Output the (X, Y) coordinate of the center of the cell containing the given text.  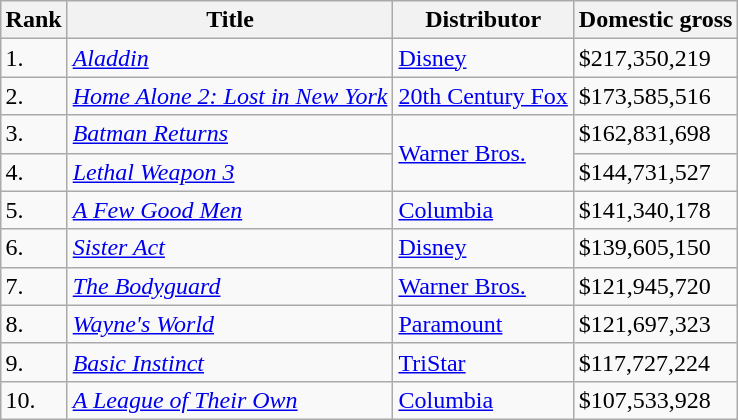
5. (34, 210)
$141,340,178 (656, 210)
$139,605,150 (656, 248)
9. (34, 362)
TriStar (483, 362)
Paramount (483, 324)
Distributor (483, 20)
Lethal Weapon 3 (230, 172)
$117,727,224 (656, 362)
$217,350,219 (656, 58)
3. (34, 134)
Sister Act (230, 248)
20th Century Fox (483, 96)
$173,585,516 (656, 96)
Home Alone 2: Lost in New York (230, 96)
$121,945,720 (656, 286)
2. (34, 96)
Basic Instinct (230, 362)
$162,831,698 (656, 134)
Title (230, 20)
$107,533,928 (656, 400)
10. (34, 400)
$121,697,323 (656, 324)
Batman Returns (230, 134)
Wayne's World (230, 324)
1. (34, 58)
6. (34, 248)
A Few Good Men (230, 210)
Domestic gross (656, 20)
4. (34, 172)
8. (34, 324)
A League of Their Own (230, 400)
The Bodyguard (230, 286)
7. (34, 286)
$144,731,527 (656, 172)
Rank (34, 20)
Aladdin (230, 58)
